Return [X, Y] of the center of cell containing provided text 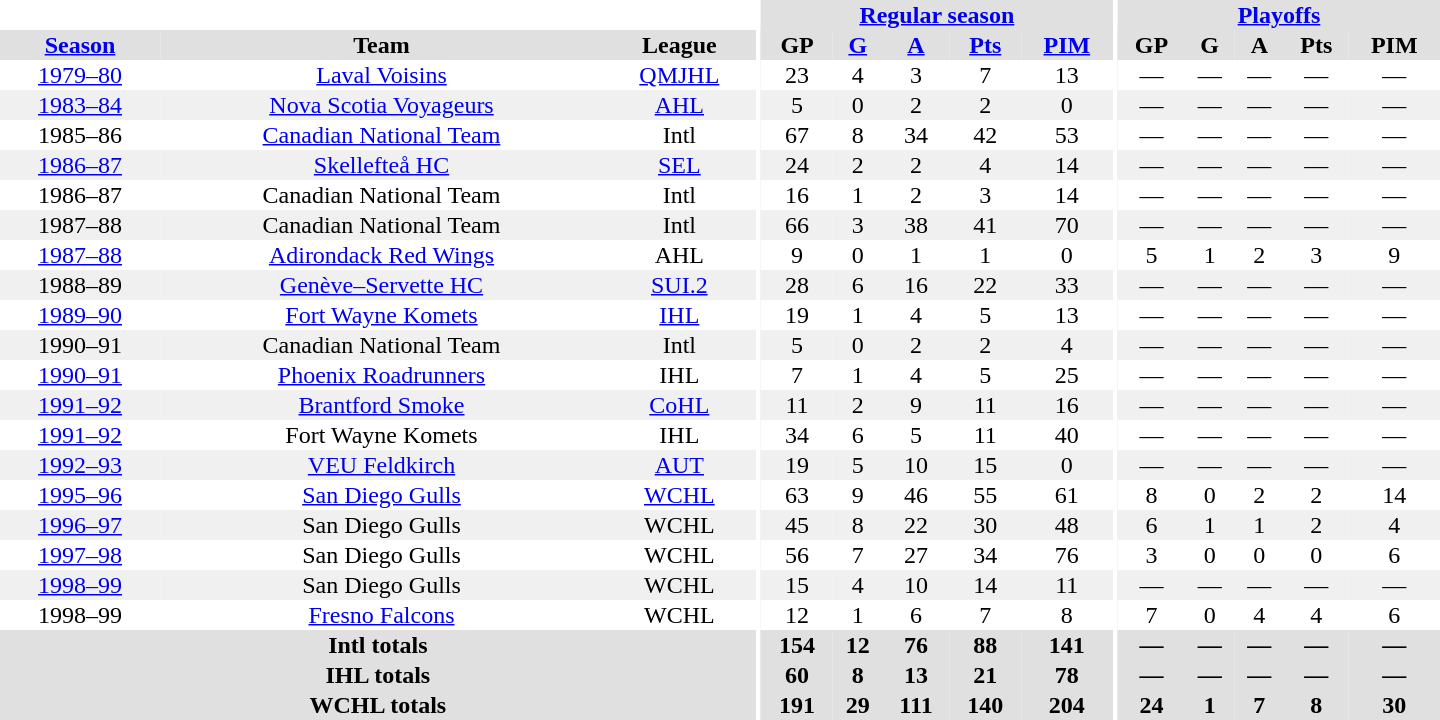
Regular season [936, 15]
204 [1066, 705]
WCHL totals [378, 705]
46 [916, 495]
Skellefteå HC [382, 165]
60 [797, 675]
1989–90 [80, 315]
SUI.2 [680, 285]
1988–89 [80, 285]
140 [985, 705]
78 [1066, 675]
1979–80 [80, 75]
29 [858, 705]
IHL totals [378, 675]
Fresno Falcons [382, 615]
42 [985, 135]
53 [1066, 135]
33 [1066, 285]
28 [797, 285]
1995–96 [80, 495]
1983–84 [80, 105]
23 [797, 75]
Intl totals [378, 645]
111 [916, 705]
41 [985, 225]
Team [382, 45]
67 [797, 135]
38 [916, 225]
61 [1066, 495]
45 [797, 525]
48 [1066, 525]
Genève–Servette HC [382, 285]
1996–97 [80, 525]
25 [1066, 375]
SEL [680, 165]
88 [985, 645]
63 [797, 495]
191 [797, 705]
AUT [680, 465]
70 [1066, 225]
40 [1066, 435]
Season [80, 45]
1997–98 [80, 555]
VEU Feldkirch [382, 465]
56 [797, 555]
Nova Scotia Voyageurs [382, 105]
1985–86 [80, 135]
21 [985, 675]
Adirondack Red Wings [382, 255]
154 [797, 645]
1992–93 [80, 465]
Playoffs [1279, 15]
QMJHL [680, 75]
66 [797, 225]
Laval Voisins [382, 75]
CoHL [680, 405]
55 [985, 495]
Brantford Smoke [382, 405]
27 [916, 555]
Phoenix Roadrunners [382, 375]
141 [1066, 645]
League [680, 45]
